Search for the cell housing the specified text and yield its (X, Y) center coordinate. 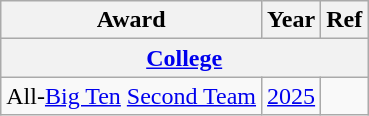
College (184, 58)
All-Big Ten Second Team (132, 96)
Award (132, 20)
Ref (344, 20)
Year (292, 20)
2025 (292, 96)
